Scan for the cell matching the given text and deliver its [X, Y] coordinate at center. 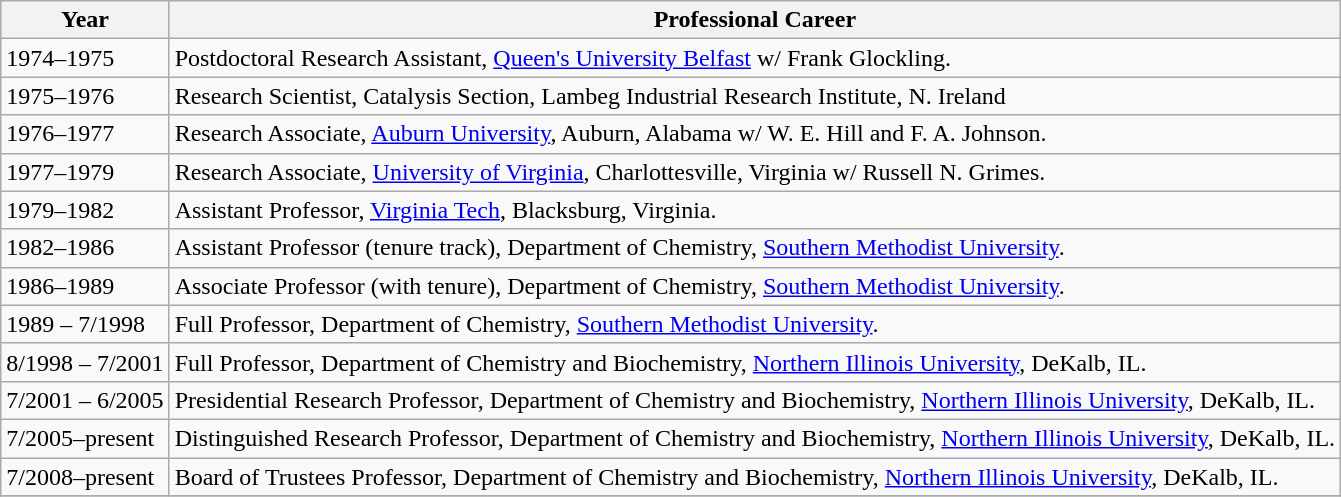
Year [85, 20]
8/1998 – 7/2001 [85, 362]
1975–1976 [85, 96]
Board of Trustees Professor, Department of Chemistry and Biochemistry, Northern Illinois University, DeKalb, IL. [754, 477]
Full Professor, Department of Chemistry and Biochemistry, Northern Illinois University, DeKalb, IL. [754, 362]
1986–1989 [85, 286]
1979–1982 [85, 210]
Presidential Research Professor, Department of Chemistry and Biochemistry, Northern Illinois University, DeKalb, IL. [754, 400]
1989 – 7/1998 [85, 324]
Research Associate, University of Virginia, Charlottesville, Virginia w/ Russell N. Grimes. [754, 172]
Distinguished Research Professor, Department of Chemistry and Biochemistry, Northern Illinois University, DeKalb, IL. [754, 438]
7/2008–present [85, 477]
1974–1975 [85, 58]
Associate Professor (with tenure), Department of Chemistry, Southern Methodist University. [754, 286]
Assistant Professor (tenure track), Department of Chemistry, Southern Methodist University. [754, 248]
Full Professor, Department of Chemistry, Southern Methodist University. [754, 324]
Assistant Professor, Virginia Tech, Blacksburg, Virginia. [754, 210]
1976–1977 [85, 134]
7/2001 – 6/2005 [85, 400]
7/2005–present [85, 438]
1982–1986 [85, 248]
Postdoctoral Research Assistant, Queen's University Belfast w/ Frank Glockling. [754, 58]
1977–1979 [85, 172]
Research Associate, Auburn University, Auburn, Alabama w/ W. E. Hill and F. A. Johnson. [754, 134]
Professional Career [754, 20]
Research Scientist, Catalysis Section, Lambeg Industrial Research Institute, N. Ireland [754, 96]
